Find where the given text appears and provide that cell's center as (x, y) coordinate. 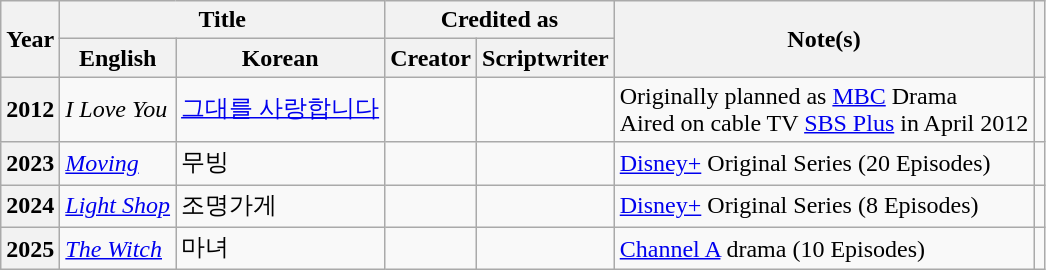
Korean (280, 58)
Scriptwriter (546, 58)
Year (30, 39)
Creator (431, 58)
조명가게 (280, 206)
Originally planned as MBC DramaAired on cable TV SBS Plus in April 2012 (824, 110)
Disney+ Original Series (20 Episodes) (824, 164)
Note(s) (824, 39)
무빙 (280, 164)
Disney+ Original Series (8 Episodes) (824, 206)
2012 (30, 110)
2024 (30, 206)
English (118, 58)
Light Shop (118, 206)
Title (222, 20)
Moving (118, 164)
Channel A drama (10 Episodes) (824, 248)
I Love You (118, 110)
Credited as (500, 20)
2023 (30, 164)
2025 (30, 248)
마녀 (280, 248)
The Witch (118, 248)
그대를 사랑합니다 (280, 110)
